Find where the given text appears and provide that cell's center as (X, Y) coordinate. 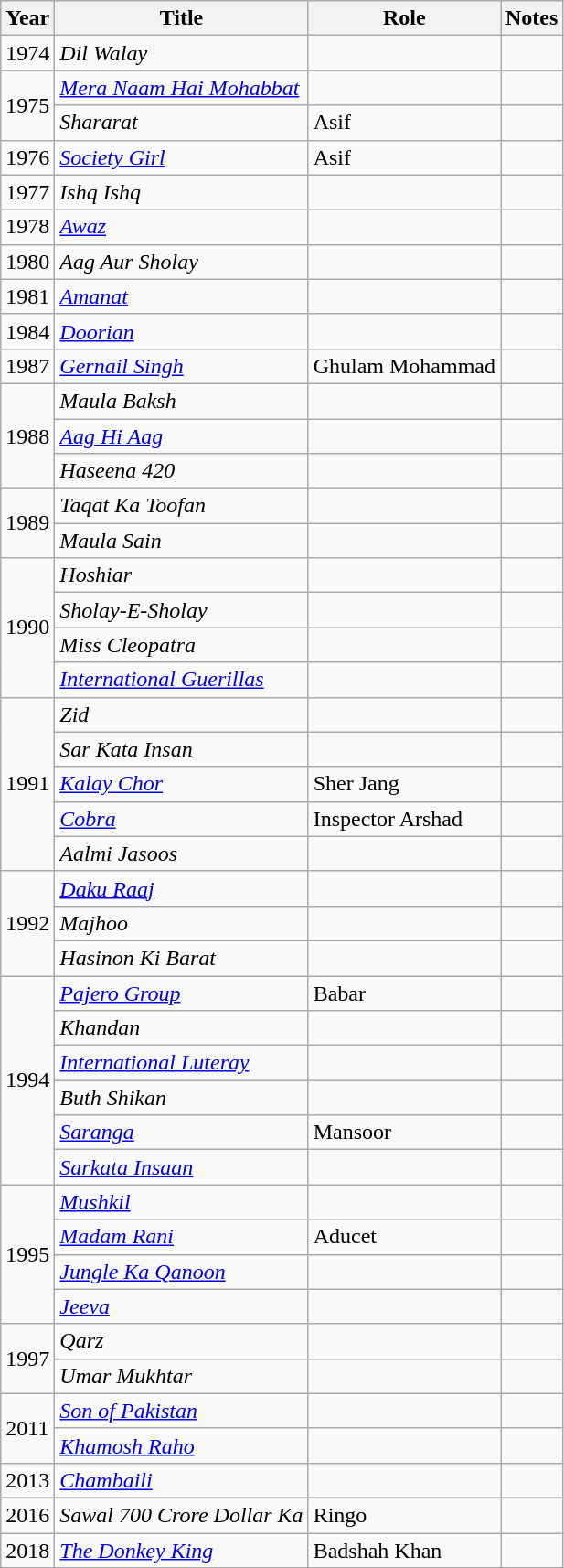
Qarz (181, 1341)
Zid (181, 714)
Ghulam Mohammad (404, 366)
Title (181, 18)
Hasinon Ki Barat (181, 958)
Sarkata Insaan (181, 1167)
1984 (27, 331)
Umar Mukhtar (181, 1376)
Haseena 420 (181, 471)
The Donkey King (181, 1551)
1989 (27, 523)
International Luteray (181, 1063)
1987 (27, 366)
Sar Kata Insan (181, 749)
2013 (27, 1480)
Gernail Singh (181, 366)
1991 (27, 784)
Ishq Ishq (181, 192)
Babar (404, 993)
Amanat (181, 296)
Chambaili (181, 1480)
Society Girl (181, 157)
2011 (27, 1428)
Notes (532, 18)
Mushkil (181, 1202)
Daku Raaj (181, 888)
Role (404, 18)
1974 (27, 53)
Sholay-E-Sholay (181, 610)
Mera Naam Hai Mohabbat (181, 88)
Dil Walay (181, 53)
1980 (27, 262)
1981 (27, 296)
Awaz (181, 227)
Khandan (181, 1028)
Aalmi Jasoos (181, 854)
Son of Pakistan (181, 1411)
Khamosh Raho (181, 1445)
1978 (27, 227)
Cobra (181, 819)
Mansoor (404, 1133)
Aag Aur Sholay (181, 262)
1988 (27, 435)
Aag Hi Aag (181, 436)
Shararat (181, 123)
1992 (27, 923)
1975 (27, 105)
International Guerillas (181, 680)
Buth Shikan (181, 1098)
1990 (27, 628)
Pajero Group (181, 993)
Miss Cleopatra (181, 645)
1994 (27, 1079)
1977 (27, 192)
1995 (27, 1254)
Saranga (181, 1133)
Kalay Chor (181, 784)
Sher Jang (404, 784)
1997 (27, 1359)
Sawal 700 Crore Dollar Ka (181, 1515)
Majhoo (181, 923)
Jeeva (181, 1306)
Ringo (404, 1515)
Maula Baksh (181, 401)
Jungle Ka Qanoon (181, 1272)
Doorian (181, 331)
Taqat Ka Toofan (181, 506)
Badshah Khan (404, 1551)
Aducet (404, 1237)
Year (27, 18)
1976 (27, 157)
2016 (27, 1515)
Madam Rani (181, 1237)
Hoshiar (181, 575)
Inspector Arshad (404, 819)
Maula Sain (181, 541)
2018 (27, 1551)
